Return the [x, y] coordinate for the center point of the cell that contains the specified text.  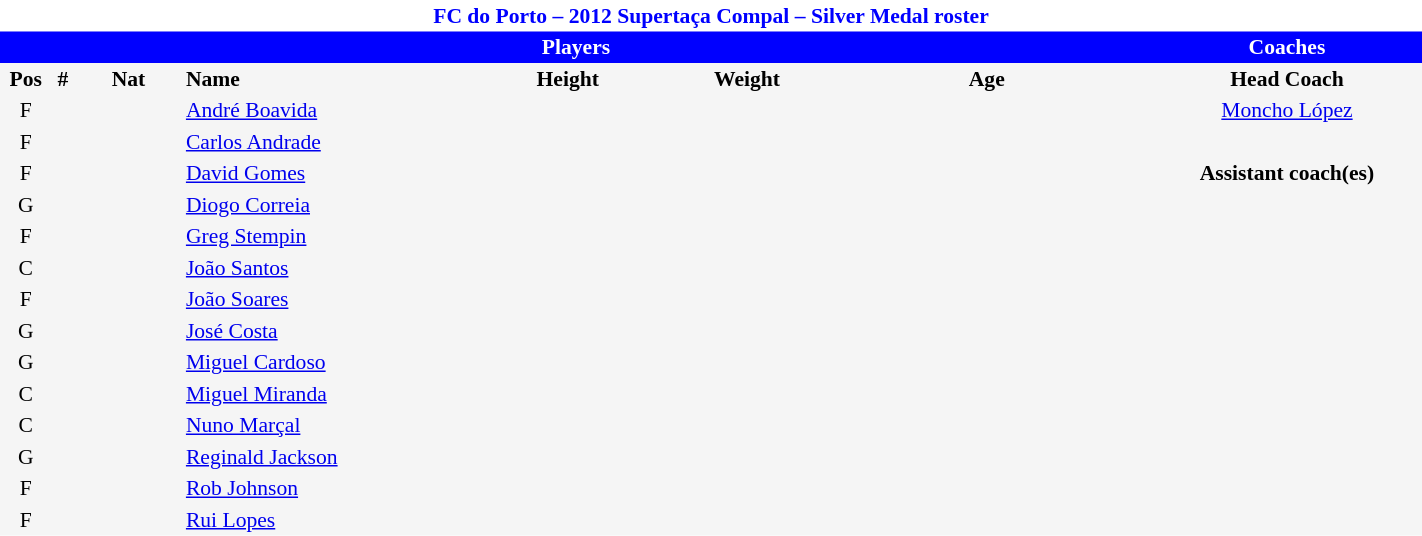
Greg Stempin [323, 236]
Moncho López [1287, 110]
Nat [128, 79]
Miguel Cardoso [323, 362]
João Santos [323, 268]
Rui Lopes [323, 520]
Diogo Correia [323, 205]
Height [568, 79]
Reginald Jackson [323, 457]
André Boavida [323, 110]
Pos [26, 79]
Players [576, 48]
Carlos Andrade [323, 142]
Head Coach [1287, 79]
# [64, 79]
Age [987, 79]
Coaches [1287, 48]
Weight [746, 79]
José Costa [323, 331]
Miguel Miranda [323, 394]
João Soares [323, 300]
David Gomes [323, 174]
Name [323, 79]
Assistant coach(es) [1287, 174]
FC do Porto – 2012 Supertaça Compal – Silver Medal roster [711, 16]
Rob Johnson [323, 488]
Nuno Marçal [323, 426]
